Extract the [X, Y] coordinate from the center of the cell holding the provided text.  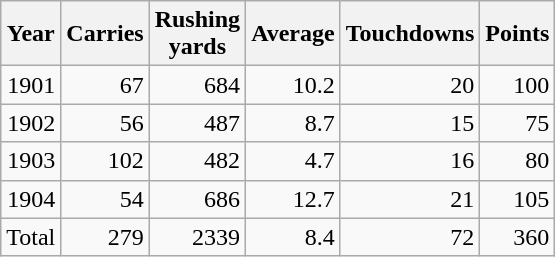
684 [197, 85]
Points [518, 34]
102 [105, 161]
20 [410, 85]
Total [31, 237]
Year [31, 34]
8.4 [294, 237]
Average [294, 34]
4.7 [294, 161]
1901 [31, 85]
Carries [105, 34]
100 [518, 85]
72 [410, 237]
1904 [31, 199]
686 [197, 199]
16 [410, 161]
12.7 [294, 199]
105 [518, 199]
56 [105, 123]
10.2 [294, 85]
15 [410, 123]
67 [105, 85]
279 [105, 237]
Rushingyards [197, 34]
1902 [31, 123]
75 [518, 123]
8.7 [294, 123]
1903 [31, 161]
21 [410, 199]
482 [197, 161]
2339 [197, 237]
80 [518, 161]
487 [197, 123]
54 [105, 199]
Touchdowns [410, 34]
360 [518, 237]
